Extract the [x, y] coordinate from the center of the cell holding the provided text.  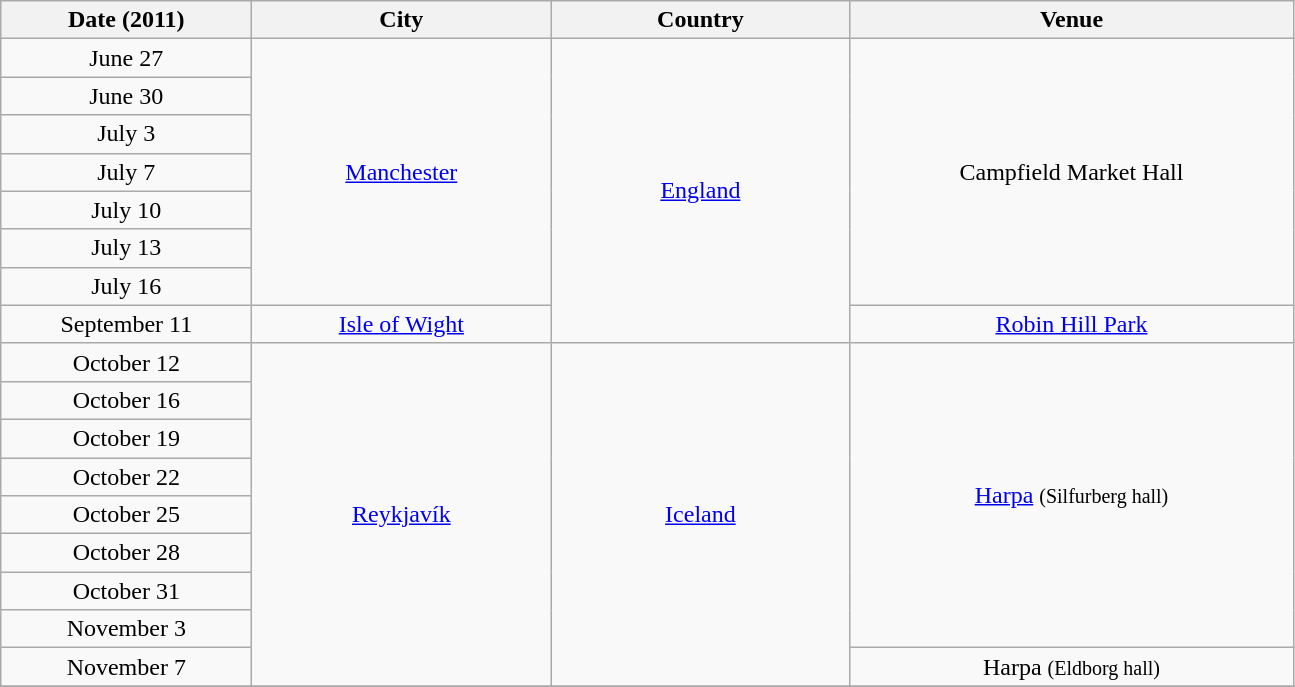
October 16 [126, 400]
June 27 [126, 58]
October 19 [126, 438]
Iceland [700, 514]
Reykjavík [402, 514]
October 28 [126, 553]
September 11 [126, 324]
October 31 [126, 591]
July 7 [126, 172]
Robin Hill Park [1072, 324]
Isle of Wight [402, 324]
July 13 [126, 248]
July 10 [126, 210]
November 7 [126, 667]
October 25 [126, 515]
Campfield Market Hall [1072, 172]
November 3 [126, 629]
England [700, 191]
Country [700, 20]
City [402, 20]
Harpa (Eldborg hall) [1072, 667]
July 3 [126, 134]
Date (2011) [126, 20]
October 22 [126, 477]
June 30 [126, 96]
Manchester [402, 172]
Harpa (Silfurberg hall) [1072, 495]
July 16 [126, 286]
Venue [1072, 20]
October 12 [126, 362]
